Pinpoint the cell where the given text exists, returning its [x, y] midpoint coordinate. 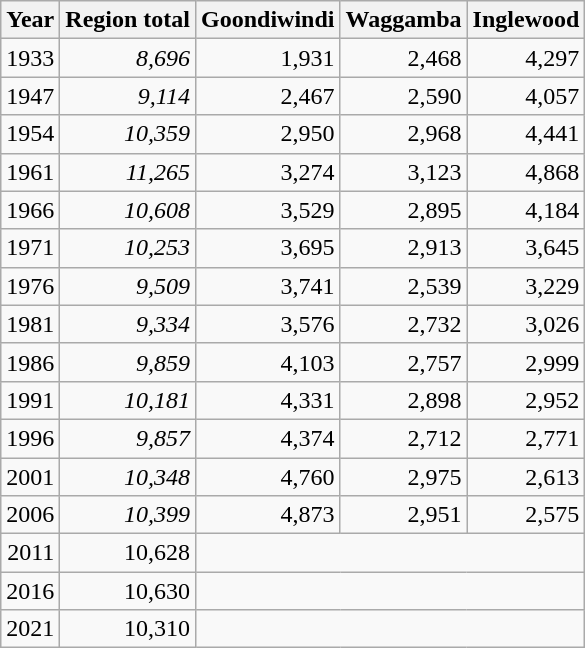
1,931 [268, 58]
10,628 [128, 553]
2001 [30, 477]
2,712 [404, 438]
2,467 [268, 96]
1976 [30, 286]
2,898 [404, 400]
2011 [30, 553]
2,539 [404, 286]
4,331 [268, 400]
1947 [30, 96]
10,348 [128, 477]
4,057 [526, 96]
2,951 [404, 515]
2,952 [526, 400]
1933 [30, 58]
10,310 [128, 629]
Region total [128, 20]
8,696 [128, 58]
10,359 [128, 134]
2,913 [404, 248]
9,114 [128, 96]
3,274 [268, 172]
3,529 [268, 210]
2016 [30, 591]
1996 [30, 438]
3,576 [268, 324]
2,575 [526, 515]
3,645 [526, 248]
2,950 [268, 134]
2,975 [404, 477]
3,695 [268, 248]
1981 [30, 324]
Goondiwindi [268, 20]
1971 [30, 248]
9,859 [128, 362]
2,895 [404, 210]
2,999 [526, 362]
10,608 [128, 210]
1961 [30, 172]
1986 [30, 362]
4,868 [526, 172]
4,760 [268, 477]
3,123 [404, 172]
Year [30, 20]
2021 [30, 629]
2,968 [404, 134]
2,732 [404, 324]
Waggamba [404, 20]
1954 [30, 134]
4,297 [526, 58]
2,613 [526, 477]
10,253 [128, 248]
1966 [30, 210]
2,590 [404, 96]
4,873 [268, 515]
1991 [30, 400]
4,374 [268, 438]
2,468 [404, 58]
10,399 [128, 515]
11,265 [128, 172]
4,184 [526, 210]
3,741 [268, 286]
10,181 [128, 400]
9,857 [128, 438]
4,103 [268, 362]
3,229 [526, 286]
3,026 [526, 324]
10,630 [128, 591]
2,771 [526, 438]
2006 [30, 515]
Inglewood [526, 20]
2,757 [404, 362]
4,441 [526, 134]
9,509 [128, 286]
9,334 [128, 324]
